For the text-containing cell, return its midpoint in [x, y] coordinate format. 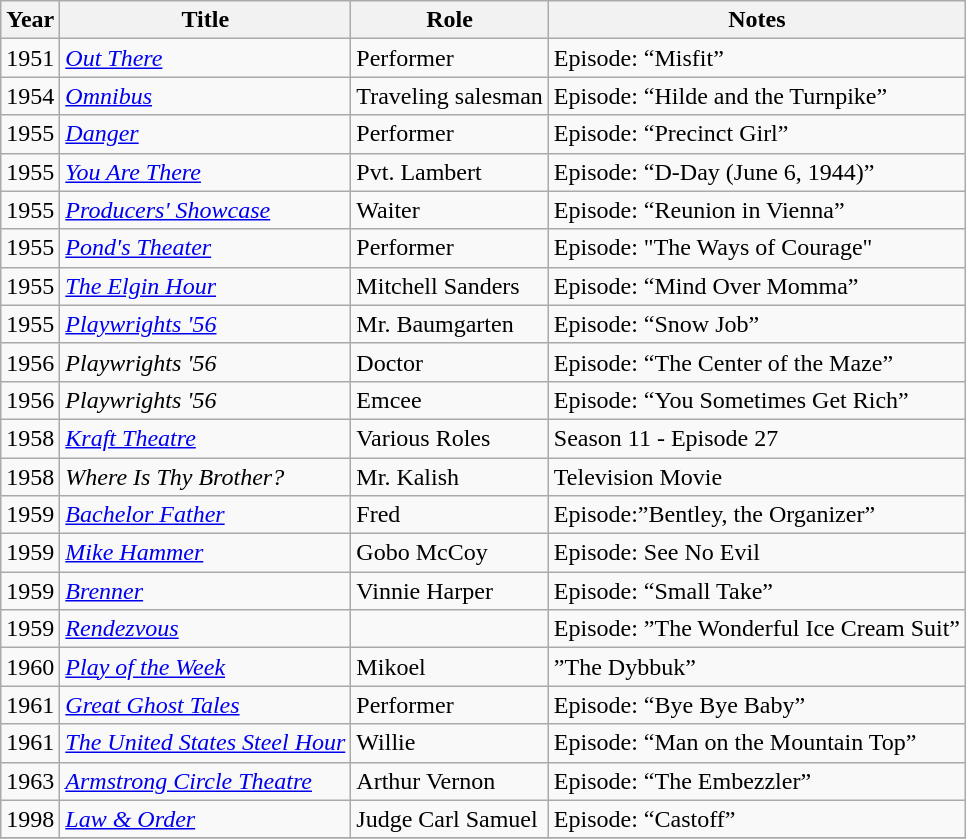
Law & Order [206, 819]
Traveling salesman [450, 96]
Danger [206, 134]
1951 [30, 58]
Out There [206, 58]
Episode: “The Embezzler” [756, 781]
Various Roles [450, 438]
Episode: “Bye Bye Baby” [756, 705]
”The Dybbuk” [756, 667]
Episode: “Reunion in Vienna” [756, 210]
Title [206, 20]
Mike Hammer [206, 553]
Vinnie Harper [450, 591]
Notes [756, 20]
Episode: “Precinct Girl” [756, 134]
Waiter [450, 210]
Episode: ”The Wonderful Ice Cream Suit” [756, 629]
Episode: See No Evil [756, 553]
Gobo McCoy [450, 553]
You Are There [206, 172]
Episode: “You Sometimes Get Rich” [756, 400]
Episode:”Bentley, the Organizer” [756, 515]
Episode: “Misfit” [756, 58]
1963 [30, 781]
Where Is Thy Brother? [206, 477]
Omnibus [206, 96]
Doctor [450, 362]
Season 11 - Episode 27 [756, 438]
Episode: “D-Day (June 6, 1944)” [756, 172]
Episode: “Mind Over Momma” [756, 286]
Play of the Week [206, 667]
The United States Steel Hour [206, 743]
Mr. Kalish [450, 477]
Kraft Theatre [206, 438]
1960 [30, 667]
Episode: “Small Take” [756, 591]
Role [450, 20]
Mikoel [450, 667]
The Elgin Hour [206, 286]
Episode: “Hilde and the Turnpike” [756, 96]
Episode: “The Center of the Maze” [756, 362]
Pvt. Lambert [450, 172]
Emcee [450, 400]
Mr. Baumgarten [450, 324]
Rendezvous [206, 629]
Fred [450, 515]
Armstrong Circle Theatre [206, 781]
1998 [30, 819]
Pond's Theater [206, 248]
Great Ghost Tales [206, 705]
Mitchell Sanders [450, 286]
Episode: "The Ways of Courage" [756, 248]
Episode: “Snow Job” [756, 324]
Judge Carl Samuel [450, 819]
Bachelor Father [206, 515]
Episode: “Man on the Mountain Top” [756, 743]
Arthur Vernon [450, 781]
Willie [450, 743]
Brenner [206, 591]
Episode: “Castoff” [756, 819]
Year [30, 20]
Producers' Showcase [206, 210]
Television Movie [756, 477]
1954 [30, 96]
